Detect which cell encompasses the target text, then output its [x, y] center coordinate. 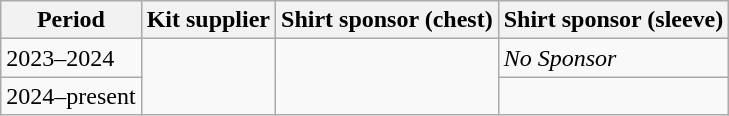
2024–present [71, 96]
Period [71, 20]
Kit supplier [208, 20]
Shirt sponsor (chest) [388, 20]
No Sponsor [614, 58]
Shirt sponsor (sleeve) [614, 20]
2023–2024 [71, 58]
